For the text-containing cell, return its midpoint in (X, Y) coordinate format. 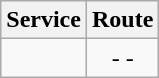
Service (44, 20)
- - (122, 58)
Route (122, 20)
